Locate the cell with the specified text and output its [x, y] center coordinate. 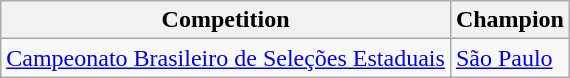
Competition [226, 20]
São Paulo [510, 58]
Champion [510, 20]
Campeonato Brasileiro de Seleções Estaduais [226, 58]
